Extract the [X, Y] coordinate from the center of the cell holding the provided text.  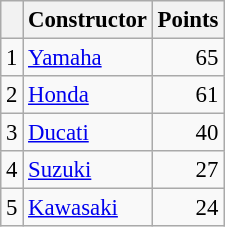
24 [188, 208]
Suzuki [88, 170]
61 [188, 95]
4 [12, 170]
5 [12, 208]
Constructor [88, 20]
2 [12, 95]
Points [188, 20]
65 [188, 58]
1 [12, 58]
Ducati [88, 133]
40 [188, 133]
3 [12, 133]
Kawasaki [88, 208]
Yamaha [88, 58]
Honda [88, 95]
27 [188, 170]
